Find where the given text appears and provide that cell's center as [x, y] coordinate. 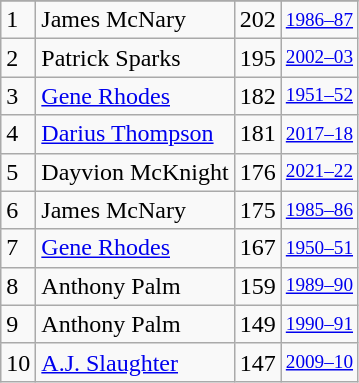
182 [258, 96]
1 [18, 20]
149 [258, 324]
176 [258, 172]
10 [18, 362]
1990–91 [319, 324]
1989–90 [319, 286]
181 [258, 134]
7 [18, 248]
147 [258, 362]
2009–10 [319, 362]
2021–22 [319, 172]
167 [258, 248]
2 [18, 58]
9 [18, 324]
202 [258, 20]
159 [258, 286]
6 [18, 210]
2002–03 [319, 58]
Dayvion McKnight [135, 172]
1986–87 [319, 20]
Patrick Sparks [135, 58]
Darius Thompson [135, 134]
2017–18 [319, 134]
3 [18, 96]
A.J. Slaughter [135, 362]
1985–86 [319, 210]
175 [258, 210]
4 [18, 134]
8 [18, 286]
5 [18, 172]
1950–51 [319, 248]
195 [258, 58]
1951–52 [319, 96]
